Detect which cell encompasses the target text, then output its [x, y] center coordinate. 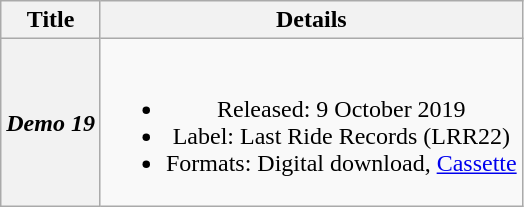
Released: 9 October 2019Label: Last Ride Records (LRR22)Formats: Digital download, Cassette [311, 122]
Details [311, 20]
Demo 19 [51, 122]
Title [51, 20]
